Scan for the cell matching the given text and deliver its (x, y) coordinate at center. 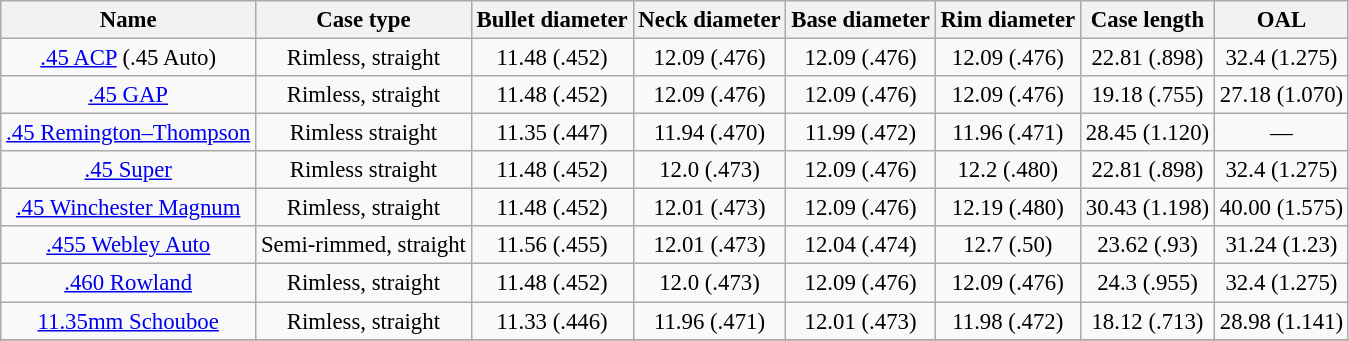
.460 Rowland (128, 283)
Name (128, 20)
12.2 (.480) (1008, 170)
.45 GAP (128, 95)
24.3 (.955) (1147, 283)
11.35 (.447) (552, 133)
40.00 (1.575) (1281, 208)
Case type (364, 20)
27.18 (1.070) (1281, 95)
31.24 (1.23) (1281, 245)
12.19 (.480) (1008, 208)
11.35mm Schouboe (128, 321)
11.33 (.446) (552, 321)
28.45 (1.120) (1147, 133)
12.04 (.474) (860, 245)
.45 Winchester Magnum (128, 208)
— (1281, 133)
11.94 (.470) (710, 133)
30.43 (1.198) (1147, 208)
OAL (1281, 20)
Bullet diameter (552, 20)
18.12 (.713) (1147, 321)
Rim diameter (1008, 20)
11.99 (.472) (860, 133)
Neck diameter (710, 20)
11.98 (.472) (1008, 321)
.45 Super (128, 170)
Semi-rimmed, straight (364, 245)
Base diameter (860, 20)
.45 Remington–Thompson (128, 133)
11.56 (.455) (552, 245)
19.18 (.755) (1147, 95)
Case length (1147, 20)
23.62 (.93) (1147, 245)
28.98 (1.141) (1281, 321)
12.7 (.50) (1008, 245)
.455 Webley Auto (128, 245)
.45 ACP (.45 Auto) (128, 58)
